Pinpoint the cell where the given text exists, returning its (X, Y) midpoint coordinate. 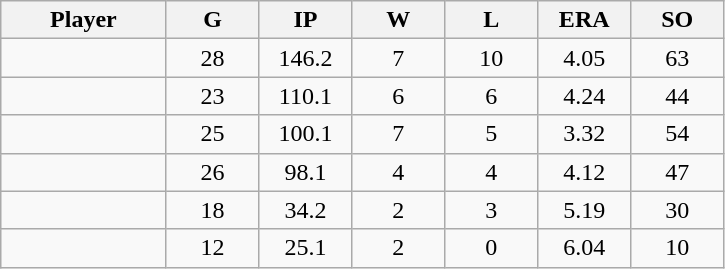
4.24 (584, 96)
12 (212, 248)
3 (492, 210)
23 (212, 96)
3.32 (584, 134)
5 (492, 134)
34.2 (306, 210)
SO (678, 20)
47 (678, 172)
Player (84, 20)
W (398, 20)
25.1 (306, 248)
110.1 (306, 96)
18 (212, 210)
98.1 (306, 172)
L (492, 20)
6.04 (584, 248)
4.05 (584, 58)
146.2 (306, 58)
IP (306, 20)
28 (212, 58)
ERA (584, 20)
25 (212, 134)
G (212, 20)
63 (678, 58)
5.19 (584, 210)
100.1 (306, 134)
44 (678, 96)
54 (678, 134)
4.12 (584, 172)
26 (212, 172)
0 (492, 248)
30 (678, 210)
